Extract the [X, Y] coordinate from the center of the cell holding the provided text.  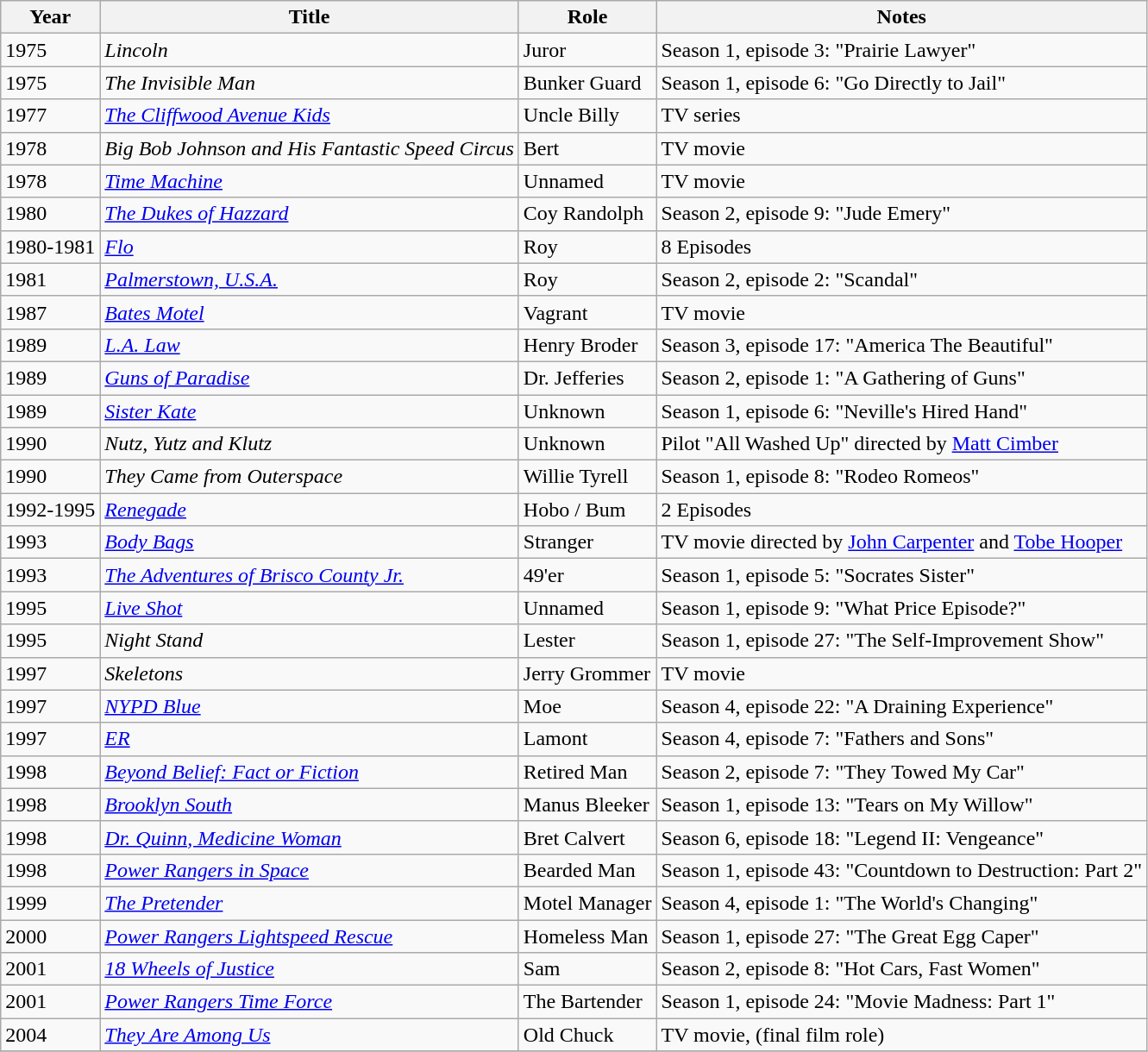
Renegade [309, 510]
TV series [902, 116]
Motel Manager [587, 903]
Vagrant [587, 312]
Notes [902, 17]
Night Stand [309, 641]
The Pretender [309, 903]
Role [587, 17]
Nutz, Yutz and Klutz [309, 444]
Old Chuck [587, 1035]
TV movie, (final film role) [902, 1035]
Homeless Man [587, 936]
2004 [50, 1035]
Live Shot [309, 608]
Season 2, episode 1: "A Gathering of Guns" [902, 378]
Power Rangers Time Force [309, 1002]
Henry Broder [587, 345]
Season 6, episode 18: "Legend II: Vengeance" [902, 837]
2000 [50, 936]
Guns of Paradise [309, 378]
Bret Calvert [587, 837]
Willie Tyrell [587, 477]
Manus Bleeker [587, 805]
Season 1, episode 27: "The Self-Improvement Show" [902, 641]
Season 1, episode 8: "Rodeo Romeos" [902, 477]
Season 4, episode 22: "A Draining Experience" [902, 706]
Dr. Jefferies [587, 378]
Bearded Man [587, 870]
Power Rangers Lightspeed Rescue [309, 936]
Lamont [587, 739]
Year [50, 17]
Time Machine [309, 181]
49'er [587, 575]
The Cliffwood Avenue Kids [309, 116]
Moe [587, 706]
Season 1, episode 13: "Tears on My Willow" [902, 805]
Season 2, episode 8: "Hot Cars, Fast Women" [902, 969]
8 Episodes [902, 247]
Title [309, 17]
Hobo / Bum [587, 510]
Season 4, episode 1: "The World's Changing" [902, 903]
The Bartender [587, 1002]
Juror [587, 50]
TV movie directed by John Carpenter and Tobe Hooper [902, 542]
Uncle Billy [587, 116]
Lester [587, 641]
Retired Man [587, 772]
Bates Motel [309, 312]
Big Bob Johnson and His Fantastic Speed Circus [309, 148]
Dr. Quinn, Medicine Woman [309, 837]
1977 [50, 116]
They Are Among Us [309, 1035]
They Came from Outerspace [309, 477]
Season 1, episode 27: "The Great Egg Caper" [902, 936]
Season 1, episode 43: "Countdown to Destruction: Part 2" [902, 870]
NYPD Blue [309, 706]
Flo [309, 247]
Stranger [587, 542]
Palmerstown, U.S.A. [309, 279]
The Dukes of Hazzard [309, 214]
Bert [587, 148]
1981 [50, 279]
Bunker Guard [587, 83]
Power Rangers in Space [309, 870]
Season 4, episode 7: "Fathers and Sons" [902, 739]
Season 1, episode 6: "Neville's Hired Hand" [902, 411]
Sam [587, 969]
Season 1, episode 5: "Socrates Sister" [902, 575]
18 Wheels of Justice [309, 969]
Lincoln [309, 50]
2 Episodes [902, 510]
1999 [50, 903]
Skeletons [309, 673]
Jerry Grommer [587, 673]
Season 2, episode 9: "Jude Emery" [902, 214]
Season 1, episode 6: "Go Directly to Jail" [902, 83]
Season 3, episode 17: "America The Beautiful" [902, 345]
Coy Randolph [587, 214]
Season 1, episode 3: "Prairie Lawyer" [902, 50]
The Invisible Man [309, 83]
1980-1981 [50, 247]
Sister Kate [309, 411]
1980 [50, 214]
Brooklyn South [309, 805]
1987 [50, 312]
Season 1, episode 9: "What Price Episode?" [902, 608]
ER [309, 739]
Pilot "All Washed Up" directed by Matt Cimber [902, 444]
L.A. Law [309, 345]
1992-1995 [50, 510]
Body Bags [309, 542]
The Adventures of Brisco County Jr. [309, 575]
Season 2, episode 7: "They Towed My Car" [902, 772]
Beyond Belief: Fact or Fiction [309, 772]
Season 2, episode 2: "Scandal" [902, 279]
Season 1, episode 24: "Movie Madness: Part 1" [902, 1002]
